Locate the cell with the specified text and output its [X, Y] center coordinate. 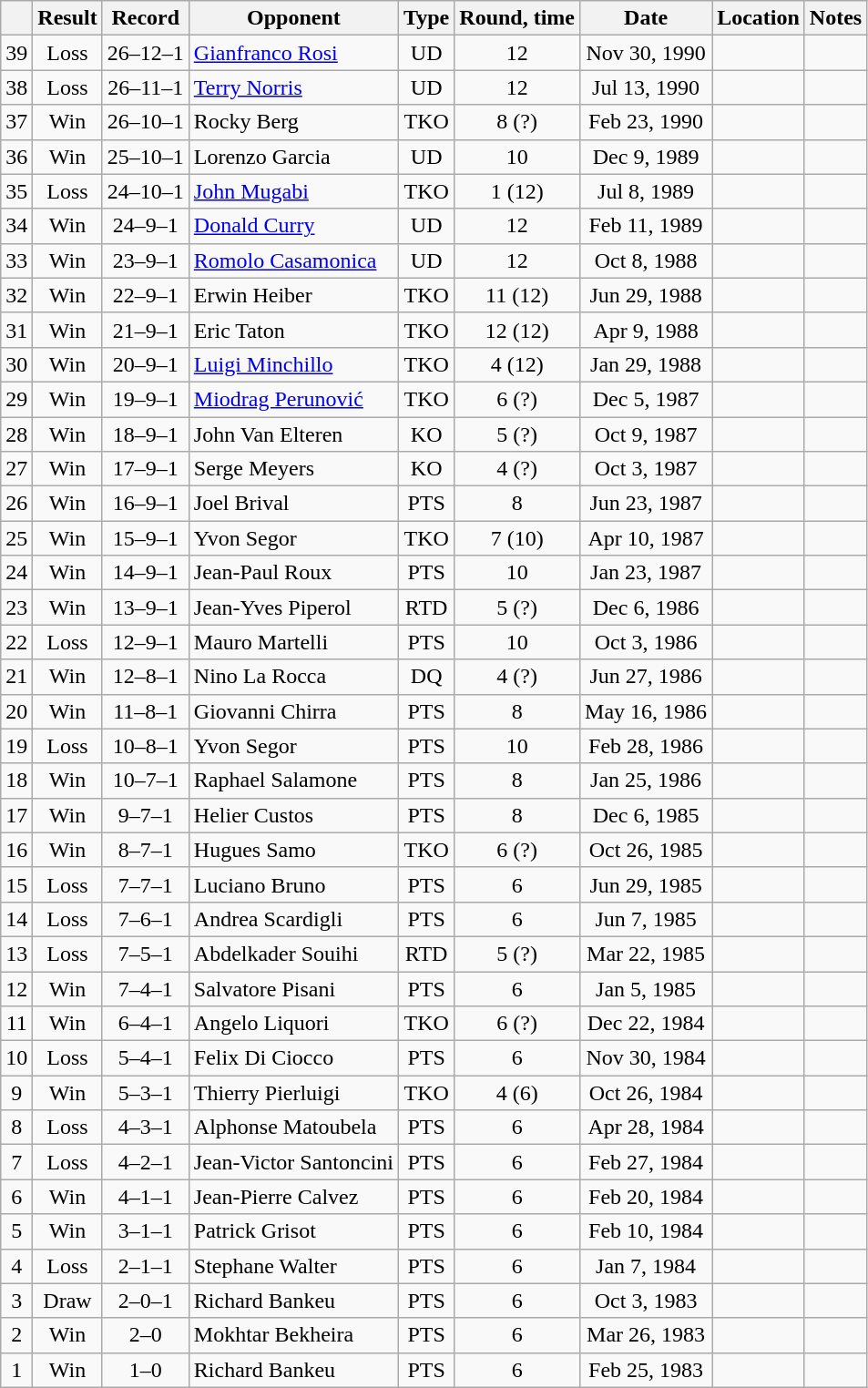
DQ [426, 677]
4 (6) [517, 1093]
10–8–1 [146, 746]
11 (12) [517, 295]
John Van Elteren [293, 434]
Romolo Casamonica [293, 260]
Jan 23, 1987 [647, 573]
Raphael Salamone [293, 781]
2–1–1 [146, 1266]
11 [16, 1024]
34 [16, 226]
Luigi Minchillo [293, 364]
Mar 26, 1983 [647, 1335]
Mauro Martelli [293, 642]
17–9–1 [146, 469]
Jul 13, 1990 [647, 87]
Jan 29, 1988 [647, 364]
7–6–1 [146, 919]
Andrea Scardigli [293, 919]
Location [759, 18]
7–5–1 [146, 954]
2 [16, 1335]
Jean-Pierre Calvez [293, 1197]
John Mugabi [293, 191]
39 [16, 53]
Abdelkader Souihi [293, 954]
Apr 9, 1988 [647, 330]
1 (12) [517, 191]
Angelo Liquori [293, 1024]
Oct 3, 1986 [647, 642]
24 [16, 573]
32 [16, 295]
4 [16, 1266]
Result [67, 18]
Feb 11, 1989 [647, 226]
1 [16, 1370]
Eric Taton [293, 330]
Jean-Yves Piperol [293, 607]
Apr 10, 1987 [647, 538]
8–7–1 [146, 850]
Jean-Paul Roux [293, 573]
Patrick Grisot [293, 1231]
Jun 23, 1987 [647, 504]
Oct 9, 1987 [647, 434]
5 [16, 1231]
Felix Di Ciocco [293, 1058]
Feb 27, 1984 [647, 1162]
30 [16, 364]
Jun 7, 1985 [647, 919]
7 [16, 1162]
27 [16, 469]
Donald Curry [293, 226]
4–2–1 [146, 1162]
26–12–1 [146, 53]
Dec 6, 1986 [647, 607]
25 [16, 538]
28 [16, 434]
Oct 26, 1985 [647, 850]
Stephane Walter [293, 1266]
Alphonse Matoubela [293, 1128]
Lorenzo Garcia [293, 157]
25–10–1 [146, 157]
Record [146, 18]
4–1–1 [146, 1197]
3 [16, 1301]
Mokhtar Bekheira [293, 1335]
19 [16, 746]
Feb 23, 1990 [647, 122]
Draw [67, 1301]
Nov 30, 1990 [647, 53]
Jan 5, 1985 [647, 988]
Date [647, 18]
29 [16, 399]
Giovanni Chirra [293, 711]
Jean-Victor Santoncini [293, 1162]
14 [16, 919]
Jun 29, 1988 [647, 295]
18 [16, 781]
33 [16, 260]
Salvatore Pisani [293, 988]
Helier Custos [293, 815]
Oct 8, 1988 [647, 260]
Feb 20, 1984 [647, 1197]
18–9–1 [146, 434]
12 (12) [517, 330]
Luciano Bruno [293, 884]
5–3–1 [146, 1093]
8 (?) [517, 122]
9 [16, 1093]
Terry Norris [293, 87]
26–10–1 [146, 122]
24–9–1 [146, 226]
Dec 9, 1989 [647, 157]
Gianfranco Rosi [293, 53]
Dec 22, 1984 [647, 1024]
Feb 25, 1983 [647, 1370]
Type [426, 18]
26 [16, 504]
Jun 27, 1986 [647, 677]
21 [16, 677]
37 [16, 122]
1–0 [146, 1370]
13–9–1 [146, 607]
Nov 30, 1984 [647, 1058]
13 [16, 954]
16 [16, 850]
21–9–1 [146, 330]
Nino La Rocca [293, 677]
Dec 5, 1987 [647, 399]
Erwin Heiber [293, 295]
20 [16, 711]
14–9–1 [146, 573]
9–7–1 [146, 815]
Miodrag Perunović [293, 399]
Rocky Berg [293, 122]
Mar 22, 1985 [647, 954]
10–7–1 [146, 781]
4 (12) [517, 364]
16–9–1 [146, 504]
23–9–1 [146, 260]
31 [16, 330]
7–7–1 [146, 884]
Notes [835, 18]
Opponent [293, 18]
Dec 6, 1985 [647, 815]
15–9–1 [146, 538]
Jan 7, 1984 [647, 1266]
3–1–1 [146, 1231]
17 [16, 815]
Oct 3, 1987 [647, 469]
2–0–1 [146, 1301]
15 [16, 884]
Round, time [517, 18]
7 (10) [517, 538]
5–4–1 [146, 1058]
35 [16, 191]
7–4–1 [146, 988]
Feb 10, 1984 [647, 1231]
23 [16, 607]
22–9–1 [146, 295]
20–9–1 [146, 364]
Jul 8, 1989 [647, 191]
12–8–1 [146, 677]
Oct 3, 1983 [647, 1301]
12–9–1 [146, 642]
4–3–1 [146, 1128]
38 [16, 87]
11–8–1 [146, 711]
Apr 28, 1984 [647, 1128]
Jan 25, 1986 [647, 781]
22 [16, 642]
36 [16, 157]
24–10–1 [146, 191]
26–11–1 [146, 87]
Serge Meyers [293, 469]
May 16, 1986 [647, 711]
Oct 26, 1984 [647, 1093]
Joel Brival [293, 504]
Feb 28, 1986 [647, 746]
Jun 29, 1985 [647, 884]
Hugues Samo [293, 850]
2–0 [146, 1335]
19–9–1 [146, 399]
6–4–1 [146, 1024]
Thierry Pierluigi [293, 1093]
